Identify which cell holds the provided text, then report its (X, Y) central coordinate. 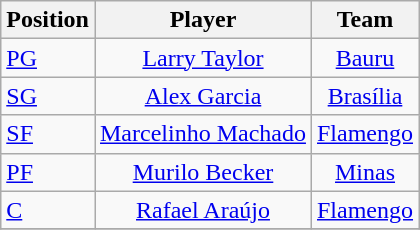
Brasília (364, 96)
Player (202, 20)
Position (48, 20)
Murilo Becker (202, 172)
SF (48, 134)
PF (48, 172)
Rafael Araújo (202, 210)
Alex Garcia (202, 96)
Marcelinho Machado (202, 134)
Larry Taylor (202, 58)
Bauru (364, 58)
Minas (364, 172)
Team (364, 20)
PG (48, 58)
SG (48, 96)
C (48, 210)
